Identify which cell holds the provided text, then report its [x, y] central coordinate. 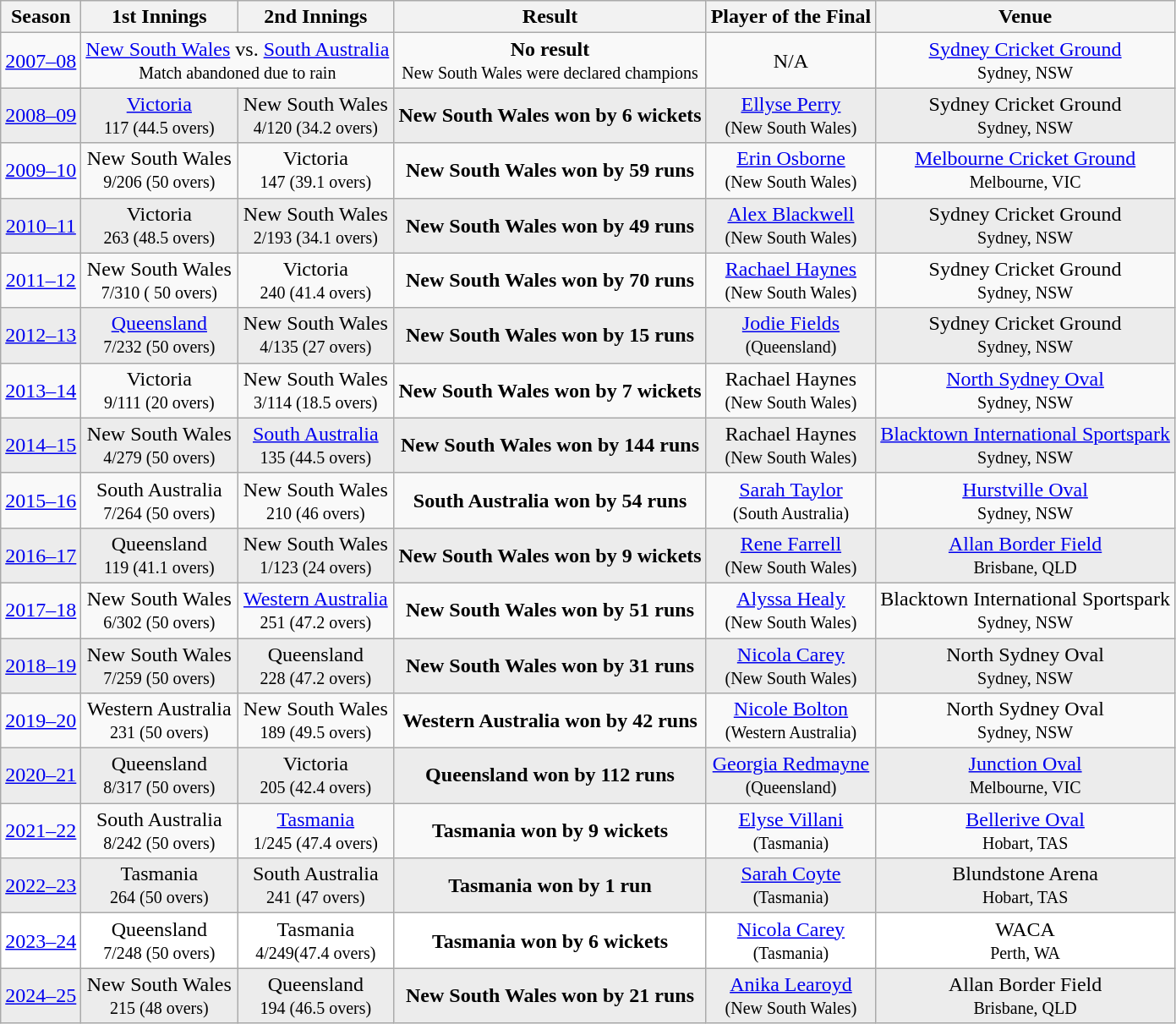
New South Wales189 (49.5 overs) [316, 720]
New South Wales won by 9 wickets [550, 555]
Victoria9/111 (20 overs) [159, 391]
Queensland won by 112 runs [550, 776]
2012–13 [41, 335]
Result [550, 17]
No resultNew South Wales were declared champions [550, 61]
New South Wales6/302 (50 overs) [159, 611]
Queensland194 (46.5 overs) [316, 996]
2013–14 [41, 391]
Junction OvalMelbourne, VIC [1026, 776]
2010–11 [41, 225]
New South Wales vs. South AustraliaMatch abandoned due to rain [238, 61]
South Australia8/242 (50 overs) [159, 830]
New South Wales7/310 ( 50 overs) [159, 281]
Tasmania won by 9 wickets [550, 830]
New South Wales4/120 (34.2 overs) [316, 115]
Queensland7/232 (50 overs) [159, 335]
Erin Osborne(New South Wales) [791, 171]
New South Wales210 (46 overs) [316, 501]
2008–09 [41, 115]
Sarah Taylor(South Australia) [791, 501]
2019–20 [41, 720]
2014–15 [41, 445]
Victoria117 (44.5 overs) [159, 115]
Tasmania won by 6 wickets [550, 940]
Queensland7/248 (50 overs) [159, 940]
New South Wales won by 70 runs [550, 281]
New South Wales2/193 (34.1 overs) [316, 225]
Western Australia won by 42 runs [550, 720]
Queensland228 (47.2 overs) [316, 665]
Tasmania1/245 (47.4 overs) [316, 830]
Nicola Carey(Tasmania) [791, 940]
New South Wales215 (48 overs) [159, 996]
Victoria205 (42.4 overs) [316, 776]
New South Wales1/123 (24 overs) [316, 555]
2nd Innings [316, 17]
South Australia won by 54 runs [550, 501]
New South Wales won by 31 runs [550, 665]
2015–16 [41, 501]
New South Wales7/259 (50 overs) [159, 665]
Western Australia231 (50 overs) [159, 720]
Tasmania won by 1 run [550, 886]
Nicola Carey(New South Wales) [791, 665]
Bellerive OvalHobart, TAS [1026, 830]
New South Wales won by 51 runs [550, 611]
Player of the Final [791, 17]
New South Wales won by 49 runs [550, 225]
South Australia135 (44.5 overs) [316, 445]
Anika Learoyd(New South Wales) [791, 996]
2009–10 [41, 171]
Western Australia251 (47.2 overs) [316, 611]
South Australia7/264 (50 overs) [159, 501]
New South Wales9/206 (50 overs) [159, 171]
New South Wales won by 59 runs [550, 171]
New South Wales won by 21 runs [550, 996]
Sarah Coyte(Tasmania) [791, 886]
2011–12 [41, 281]
Ellyse Perry(New South Wales) [791, 115]
Alex Blackwell(New South Wales) [791, 225]
Elyse Villani(Tasmania) [791, 830]
Queensland8/317 (50 overs) [159, 776]
2022–23 [41, 886]
Alyssa Healy(New South Wales) [791, 611]
New South Wales won by 15 runs [550, 335]
Melbourne Cricket GroundMelbourne, VIC [1026, 171]
New South Wales won by 144 runs [550, 445]
2007–08 [41, 61]
2024–25 [41, 996]
New South Wales won by 6 wickets [550, 115]
Tasmania264 (50 overs) [159, 886]
New South Wales4/135 (27 overs) [316, 335]
Hurstville OvalSydney, NSW [1026, 501]
Blundstone ArenaHobart, TAS [1026, 886]
2018–19 [41, 665]
Tasmania4/249(47.4 overs) [316, 940]
2023–24 [41, 940]
Georgia Redmayne(Queensland) [791, 776]
2016–17 [41, 555]
New South Wales4/279 (50 overs) [159, 445]
New South Wales won by 7 wickets [550, 391]
WACAPerth, WA [1026, 940]
1st Innings [159, 17]
Victoria263 (48.5 overs) [159, 225]
Victoria240 (41.4 overs) [316, 281]
Queensland119 (41.1 overs) [159, 555]
2021–22 [41, 830]
N/A [791, 61]
Season [41, 17]
Victoria147 (39.1 overs) [316, 171]
New South Wales3/114 (18.5 overs) [316, 391]
Rene Farrell(New South Wales) [791, 555]
Venue [1026, 17]
Jodie Fields(Queensland) [791, 335]
South Australia241 (47 overs) [316, 886]
Nicole Bolton(Western Australia) [791, 720]
2020–21 [41, 776]
2017–18 [41, 611]
